Locate the cell with the specified text and output its (x, y) center coordinate. 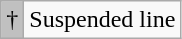
Suspended line (102, 20)
† (12, 20)
